For the text-containing cell, return its midpoint in [x, y] coordinate format. 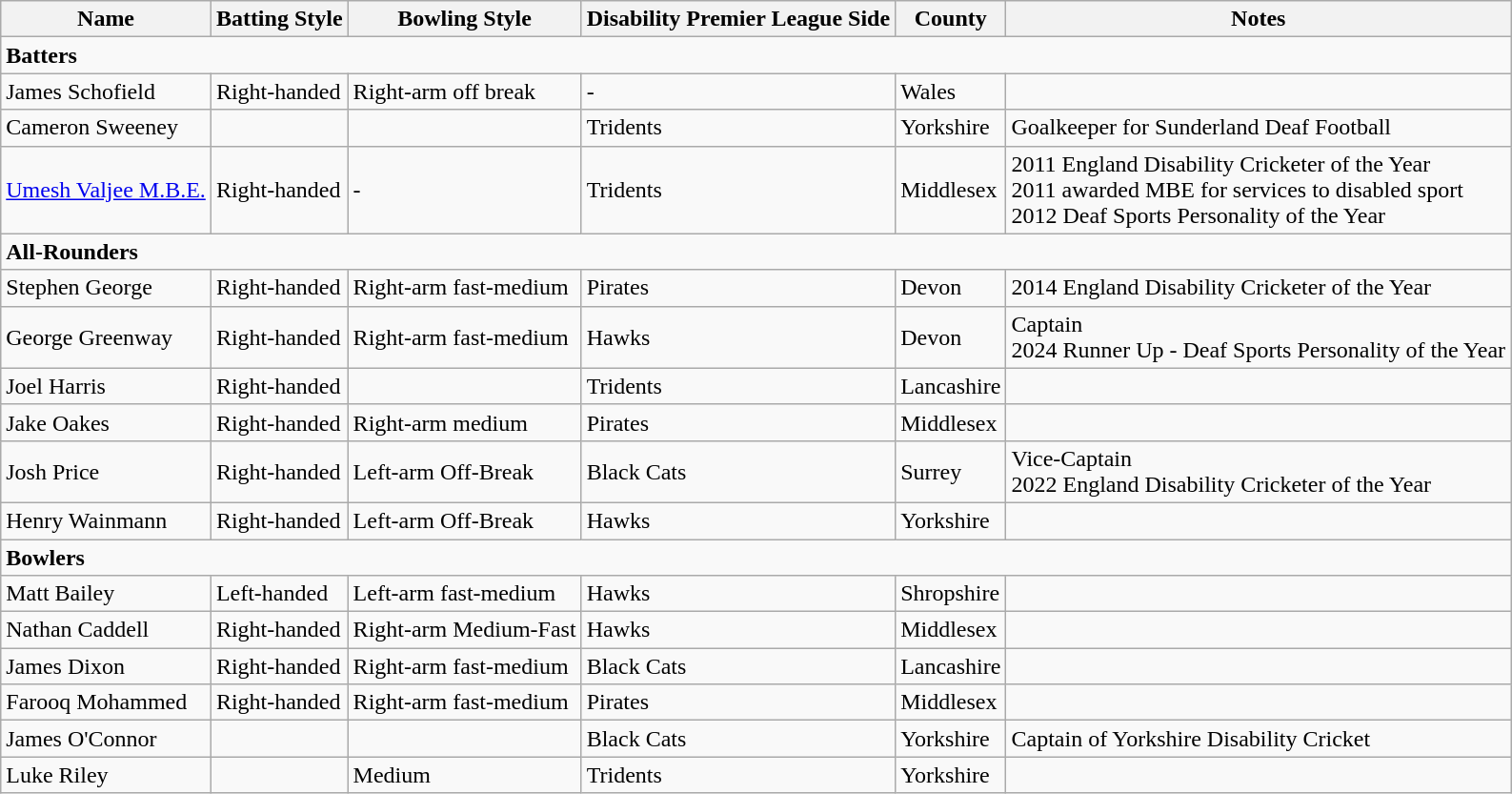
Batting Style [279, 19]
Cameron Sweeney [107, 128]
James O'Connor [107, 739]
Nathan Caddell [107, 630]
Joel Harris [107, 386]
2011 England Disability Cricketer of the Year2011 awarded MBE for services to disabled sport2012 Deaf Sports Personality of the Year [1259, 190]
Wales [951, 92]
Disability Premier League Side [737, 19]
Left-handed [279, 594]
Left-arm fast-medium [465, 594]
Right-arm medium [465, 422]
Matt Bailey [107, 594]
Batters [756, 55]
Umesh Valjee M.B.E. [107, 190]
Henry Wainmann [107, 520]
Stephen George [107, 288]
James Schofield [107, 92]
Bowlers [756, 558]
Medium [465, 775]
Notes [1259, 19]
Jake Oakes [107, 422]
James Dixon [107, 666]
Luke Riley [107, 775]
Surrey [951, 471]
2014 England Disability Cricketer of the Year [1259, 288]
Bowling Style [465, 19]
All-Rounders [756, 252]
Josh Price [107, 471]
Captain2024 Runner Up - Deaf Sports Personality of the Year [1259, 337]
George Greenway [107, 337]
County [951, 19]
Name [107, 19]
Goalkeeper for Sunderland Deaf Football [1259, 128]
Shropshire [951, 594]
Right-arm off break [465, 92]
Captain of Yorkshire Disability Cricket [1259, 739]
Vice-Captain2022 England Disability Cricketer of the Year [1259, 471]
Right-arm Medium-Fast [465, 630]
Farooq Mohammed [107, 702]
